Pinpoint the cell where the given text exists, returning its (x, y) midpoint coordinate. 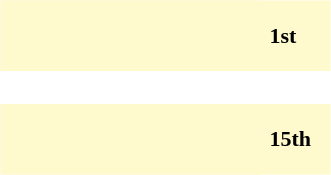
15th (296, 139)
1st (296, 35)
